Capture the cell that displays the provided text and extract its [X, Y] central coordinate. 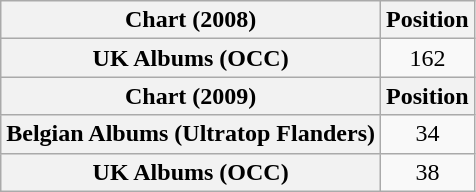
162 [428, 58]
Belgian Albums (Ultratop Flanders) [191, 134]
34 [428, 134]
Chart (2008) [191, 20]
38 [428, 172]
Chart (2009) [191, 96]
